Locate the cell with the specified text and output its (X, Y) center coordinate. 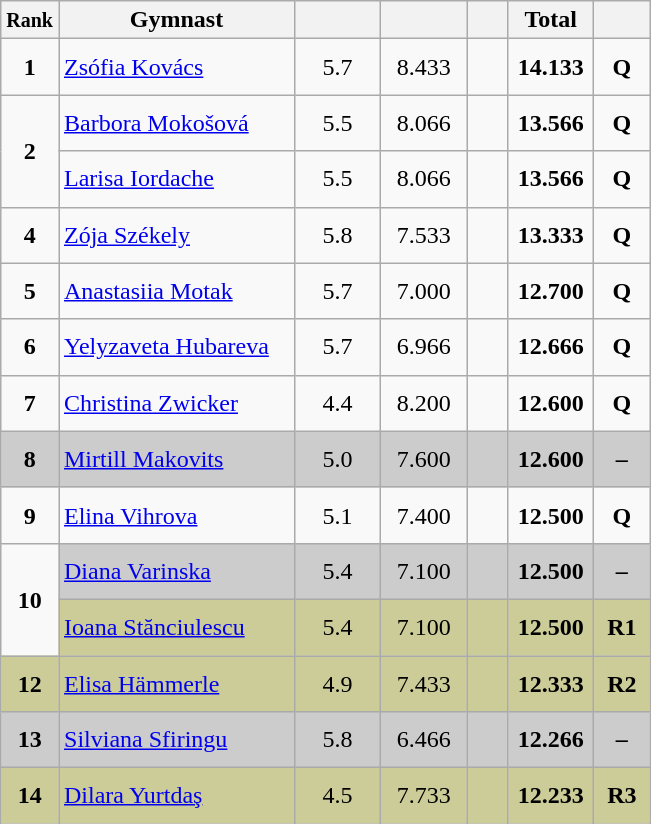
8.200 (424, 403)
12.333 (551, 684)
Gymnast (176, 20)
4.4 (338, 403)
14.133 (551, 67)
1 (30, 67)
Dilara Yurtdaş (176, 796)
Silviana Sfiringu (176, 740)
6.466 (424, 740)
Yelyzaveta Hubareva (176, 347)
4.5 (338, 796)
5 (30, 291)
4.9 (338, 684)
Elina Vihrova (176, 515)
R3 (622, 796)
7 (30, 403)
Elisa Hämmerle (176, 684)
12.233 (551, 796)
R2 (622, 684)
7.433 (424, 684)
Ioana Stănciulescu (176, 627)
Christina Zwicker (176, 403)
2 (30, 151)
Total (551, 20)
13.333 (551, 235)
9 (30, 515)
8.433 (424, 67)
12.666 (551, 347)
7.533 (424, 235)
Anastasiia Motak (176, 291)
Mirtill Makovits (176, 459)
12.266 (551, 740)
Zója Székely (176, 235)
Rank (30, 20)
R1 (622, 627)
10 (30, 599)
7.000 (424, 291)
7.400 (424, 515)
5.1 (338, 515)
Zsófia Kovács (176, 67)
Diana Varinska (176, 571)
Larisa Iordache (176, 179)
6.966 (424, 347)
7.733 (424, 796)
4 (30, 235)
7.600 (424, 459)
5.0 (338, 459)
12 (30, 684)
Barbora Mokošová (176, 123)
6 (30, 347)
8 (30, 459)
14 (30, 796)
13 (30, 740)
12.700 (551, 291)
